Find where the given text appears and provide that cell's center as (X, Y) coordinate. 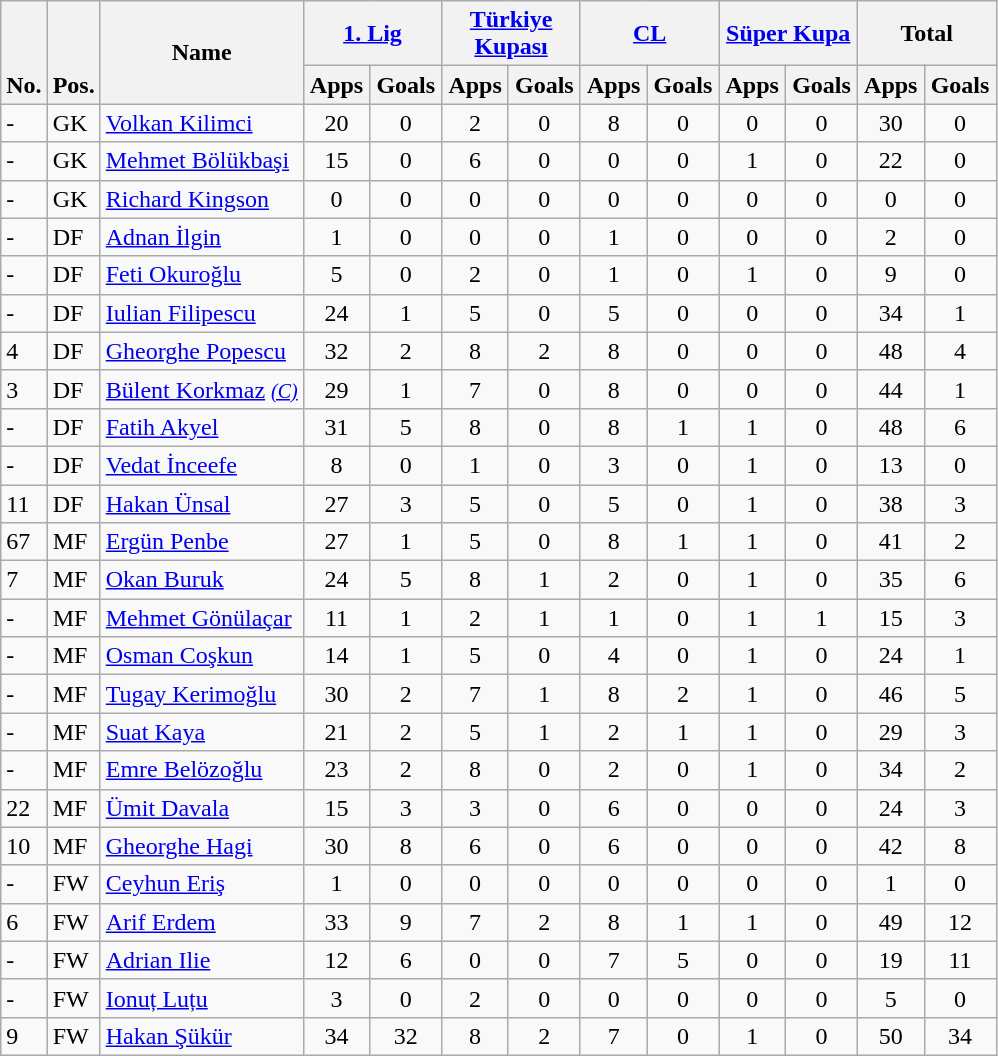
Richard Kingson (202, 199)
41 (892, 542)
Ceyhun Eriş (202, 884)
Bülent Korkmaz (C) (202, 389)
Hakan Şükür (202, 1036)
Emre Belözoğlu (202, 770)
44 (892, 389)
50 (892, 1036)
Adrian Ilie (202, 960)
35 (892, 580)
1. Lig (372, 34)
Süper Kupa (788, 34)
Hakan Ünsal (202, 503)
21 (336, 732)
Volkan Kilimci (202, 123)
Osman Coşkun (202, 656)
Name (202, 52)
67 (24, 542)
Ergün Penbe (202, 542)
19 (892, 960)
Suat Kaya (202, 732)
31 (336, 427)
42 (892, 846)
Gheorghe Popescu (202, 351)
Ionuț Luțu (202, 998)
Ümit Davala (202, 808)
49 (892, 922)
Vedat İnceefe (202, 465)
10 (24, 846)
Mehmet Gönülaçar (202, 618)
14 (336, 656)
Türkiye Kupası (512, 34)
Total (928, 34)
CL (650, 34)
Adnan İlgin (202, 237)
13 (892, 465)
46 (892, 694)
20 (336, 123)
Feti Okuroğlu (202, 275)
Pos. (74, 52)
Okan Buruk (202, 580)
Gheorghe Hagi (202, 846)
33 (336, 922)
23 (336, 770)
No. (24, 52)
Iulian Filipescu (202, 313)
Mehmet Bölükbaşi (202, 161)
Fatih Akyel (202, 427)
Arif Erdem (202, 922)
Tugay Kerimoğlu (202, 694)
38 (892, 503)
